Search for the cell housing the specified text and yield its [x, y] center coordinate. 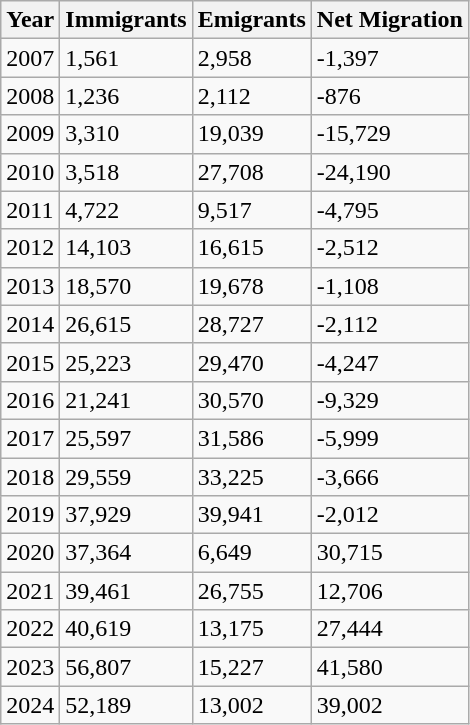
28,727 [252, 324]
2021 [30, 591]
2010 [30, 172]
2007 [30, 58]
Emigrants [252, 20]
-4,247 [390, 362]
13,175 [252, 629]
2012 [30, 248]
-1,108 [390, 286]
-2,112 [390, 324]
2017 [30, 438]
4,722 [126, 210]
12,706 [390, 591]
Year [30, 20]
-1,397 [390, 58]
52,189 [126, 705]
21,241 [126, 400]
15,227 [252, 667]
19,678 [252, 286]
19,039 [252, 134]
33,225 [252, 477]
9,517 [252, 210]
1,236 [126, 96]
40,619 [126, 629]
2009 [30, 134]
25,597 [126, 438]
2,958 [252, 58]
-9,329 [390, 400]
Immigrants [126, 20]
2016 [30, 400]
37,929 [126, 515]
2018 [30, 477]
2020 [30, 553]
56,807 [126, 667]
2024 [30, 705]
31,586 [252, 438]
3,310 [126, 134]
30,570 [252, 400]
2,112 [252, 96]
2014 [30, 324]
-15,729 [390, 134]
26,755 [252, 591]
-2,512 [390, 248]
13,002 [252, 705]
-3,666 [390, 477]
2015 [30, 362]
2011 [30, 210]
2022 [30, 629]
-2,012 [390, 515]
Net Migration [390, 20]
3,518 [126, 172]
-4,795 [390, 210]
1,561 [126, 58]
26,615 [126, 324]
39,941 [252, 515]
2019 [30, 515]
-24,190 [390, 172]
27,708 [252, 172]
-5,999 [390, 438]
27,444 [390, 629]
18,570 [126, 286]
41,580 [390, 667]
29,559 [126, 477]
2023 [30, 667]
25,223 [126, 362]
37,364 [126, 553]
2013 [30, 286]
39,002 [390, 705]
30,715 [390, 553]
6,649 [252, 553]
39,461 [126, 591]
14,103 [126, 248]
29,470 [252, 362]
2008 [30, 96]
16,615 [252, 248]
-876 [390, 96]
